Output the (X, Y) coordinate of the center of the cell containing the given text.  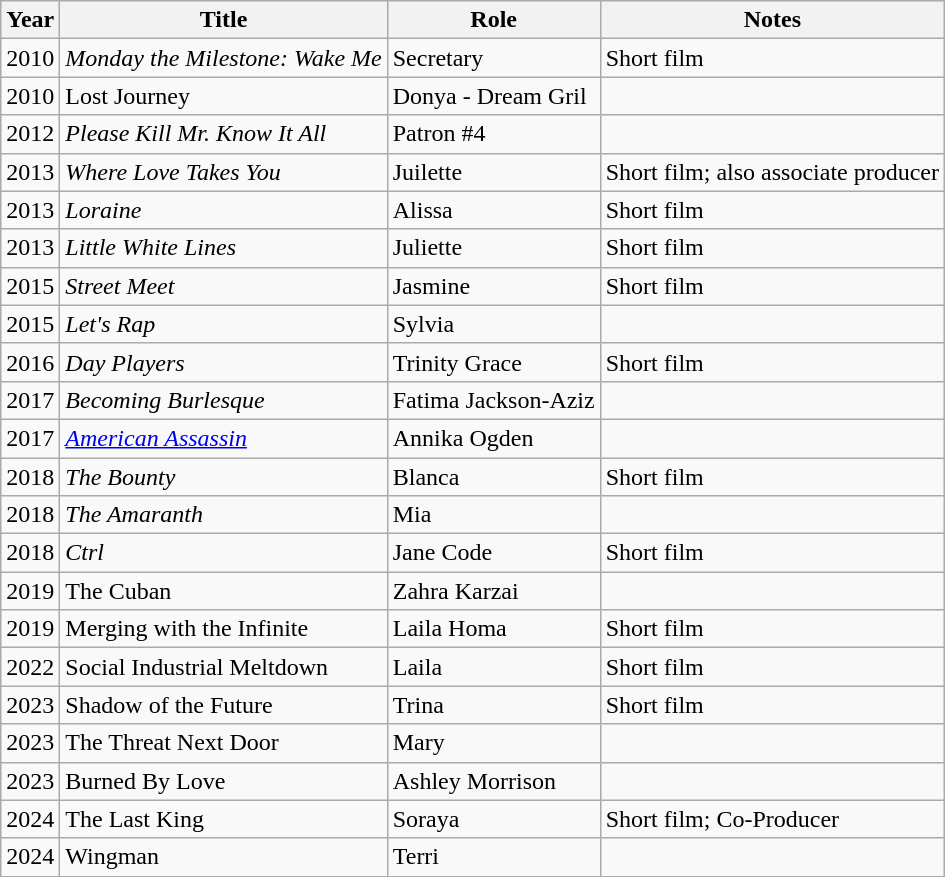
Laila (494, 667)
Shadow of the Future (224, 705)
Loraine (224, 210)
Trina (494, 705)
Year (30, 20)
Sylvia (494, 324)
Merging with the Infinite (224, 629)
Title (224, 20)
Blanca (494, 477)
Mary (494, 743)
Terri (494, 857)
Burned By Love (224, 781)
Trinity Grace (494, 362)
The Threat Next Door (224, 743)
Role (494, 20)
2022 (30, 667)
American Assassin (224, 438)
Mia (494, 515)
Short film; Co-Producer (772, 819)
Please Kill Mr. Know It All (224, 134)
Juilette (494, 172)
Let's Rap (224, 324)
Little White Lines (224, 248)
Jasmine (494, 286)
The Bounty (224, 477)
Becoming Burlesque (224, 400)
The Cuban (224, 591)
Social Industrial Meltdown (224, 667)
Fatima Jackson-Aziz (494, 400)
Jane Code (494, 553)
Short film; also associate producer (772, 172)
Juliette (494, 248)
Donya - Dream Gril (494, 96)
Day Players (224, 362)
Secretary (494, 58)
Where Love Takes You (224, 172)
2016 (30, 362)
Alissa (494, 210)
Laila Homa (494, 629)
Ashley Morrison (494, 781)
Street Meet (224, 286)
Lost Journey (224, 96)
Ctrl (224, 553)
Soraya (494, 819)
Patron #4 (494, 134)
Annika Ogden (494, 438)
Wingman (224, 857)
The Last King (224, 819)
The Amaranth (224, 515)
Monday the Milestone: Wake Me (224, 58)
2012 (30, 134)
Zahra Karzai (494, 591)
Notes (772, 20)
